Scan for the cell matching the given text and deliver its (x, y) coordinate at center. 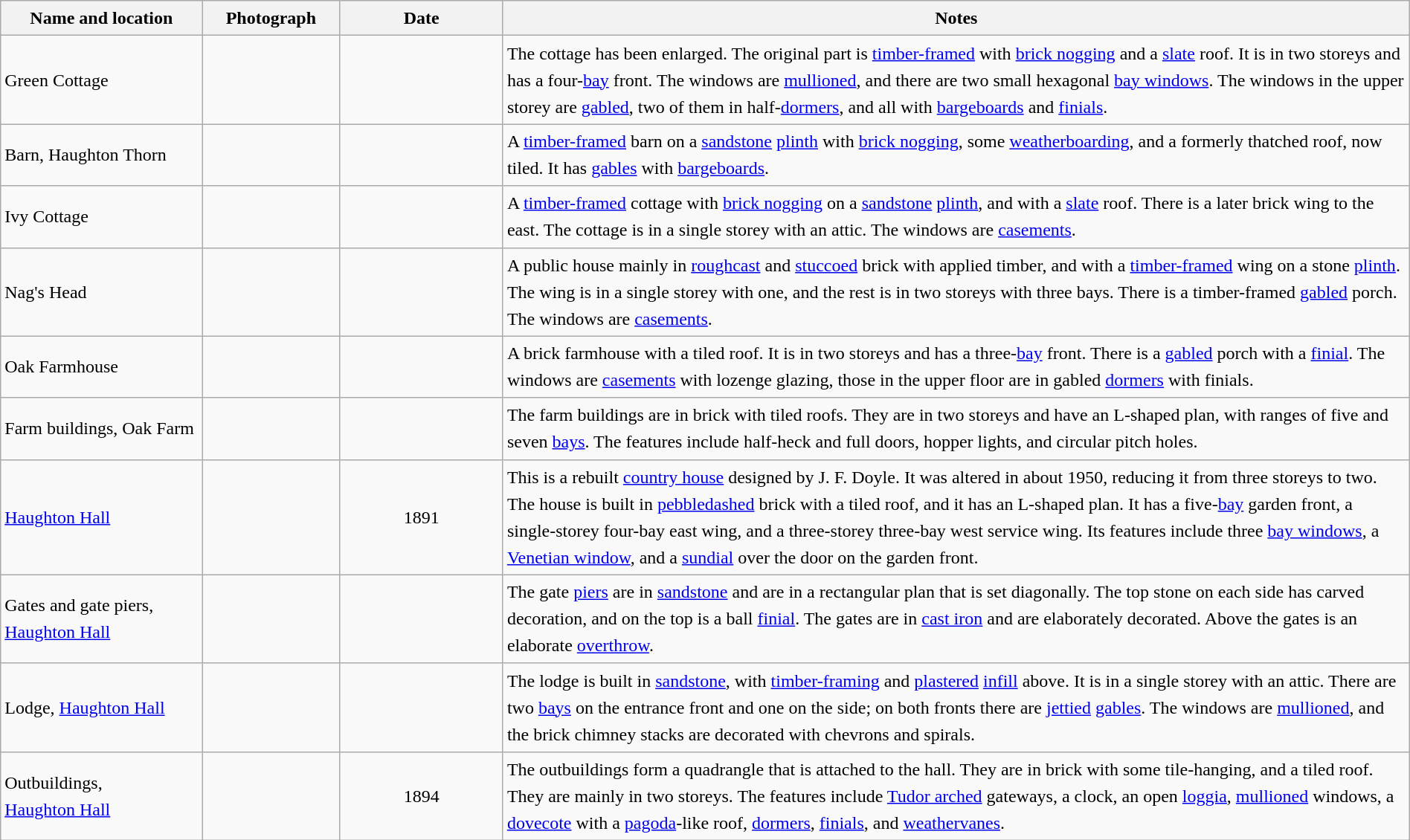
Ivy Cottage (101, 217)
Oak Farmhouse (101, 367)
1891 (421, 517)
Name and location (101, 18)
Gates and gate piers,Haughton Hall (101, 618)
Outbuildings,Haughton Hall (101, 795)
Green Cottage (101, 80)
Notes (956, 18)
1894 (421, 795)
Photograph (271, 18)
Barn, Haughton Thorn (101, 155)
Date (421, 18)
Nag's Head (101, 291)
Farm buildings, Oak Farm (101, 428)
Haughton Hall (101, 517)
Lodge, Haughton Hall (101, 708)
